Find where the given text appears and provide that cell's center as [x, y] coordinate. 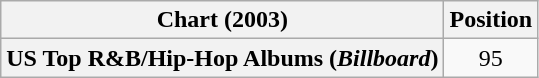
95 [491, 58]
Position [491, 20]
Chart (2003) [222, 20]
US Top R&B/Hip-Hop Albums (Billboard) [222, 58]
